Return the (x, y) coordinate for the center point of the cell that contains the specified text.  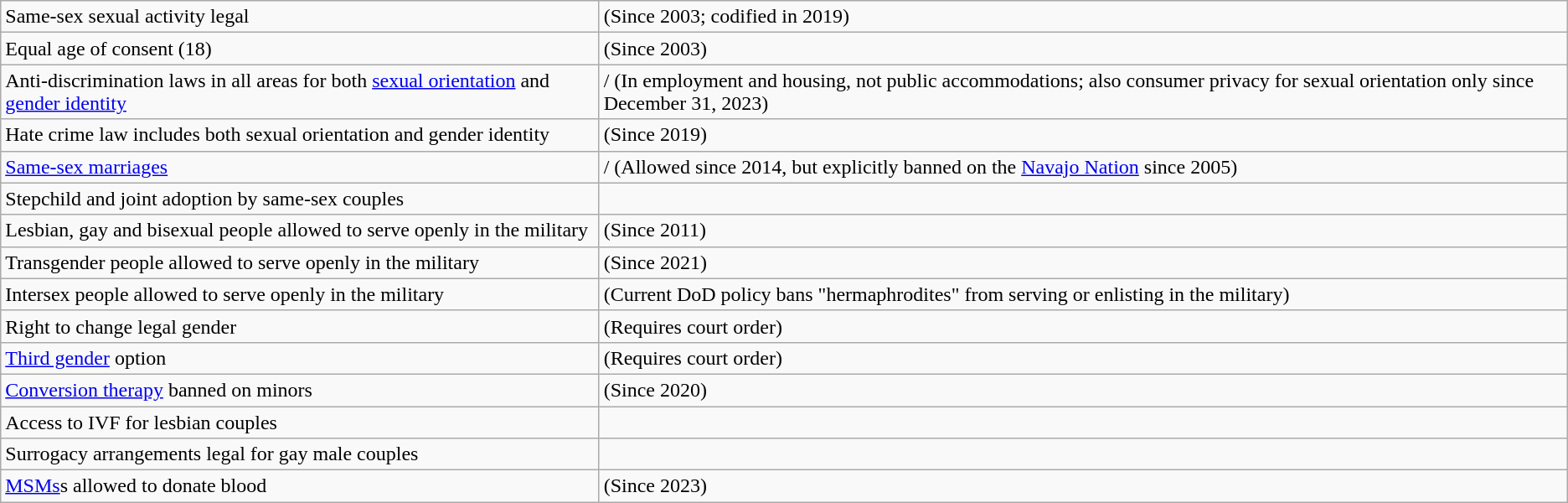
Stepchild and joint adoption by same-sex couples (300, 199)
Conversion therapy banned on minors (300, 390)
Same-sex sexual activity legal (300, 17)
Right to change legal gender (300, 326)
(Since 2023) (1083, 486)
(Since 2019) (1083, 135)
Third gender option (300, 358)
Surrogacy arrangements legal for gay male couples (300, 454)
MSMss allowed to donate blood (300, 486)
(Since 2003) (1083, 49)
Same-sex marriages (300, 167)
Access to IVF for lesbian couples (300, 422)
(Since 2021) (1083, 262)
Anti-discrimination laws in all areas for both sexual orientation and gender identity (300, 92)
(Since 2003; codified in 2019) (1083, 17)
(Current DoD policy bans "hermaphrodites" from serving or enlisting in the military) (1083, 294)
Intersex people allowed to serve openly in the military (300, 294)
Equal age of consent (18) (300, 49)
Hate crime law includes both sexual orientation and gender identity (300, 135)
Transgender people allowed to serve openly in the military (300, 262)
(Since 2011) (1083, 231)
(Since 2020) (1083, 390)
/ (In employment and housing, not public accommodations; also consumer privacy for sexual orientation only since December 31, 2023) (1083, 92)
Lesbian, gay and bisexual people allowed to serve openly in the military (300, 231)
/ (Allowed since 2014, but explicitly banned on the Navajo Nation since 2005) (1083, 167)
